Extract the (X, Y) coordinate from the center of the cell holding the provided text.  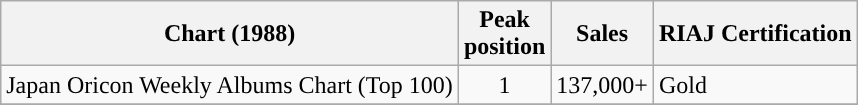
Gold (755, 85)
1 (504, 85)
Japan Oricon Weekly Albums Chart (Top 100) (230, 85)
RIAJ Certification (755, 34)
Peakposition (504, 34)
Sales (602, 34)
137,000+ (602, 85)
Chart (1988) (230, 34)
